Search for the cell housing the specified text and yield its (X, Y) center coordinate. 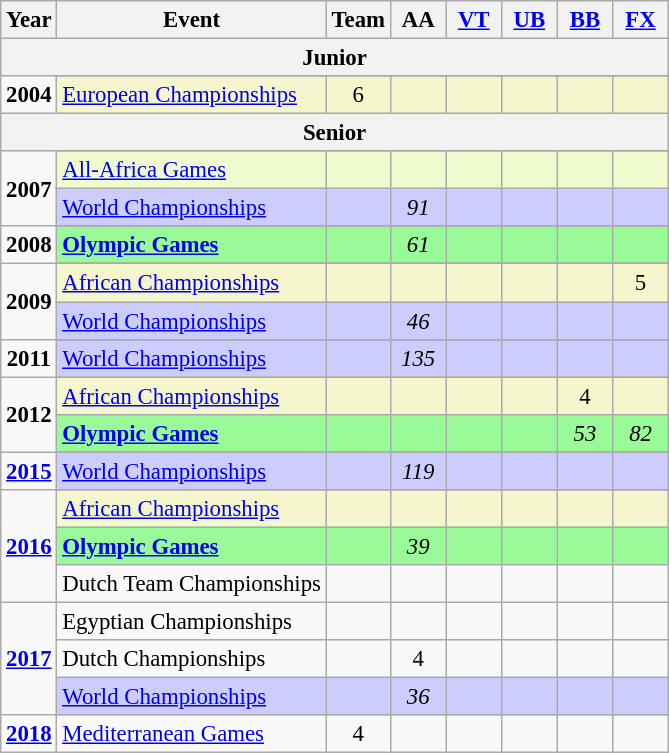
5 (641, 283)
Junior (335, 58)
Senior (335, 133)
Egyptian Championships (192, 621)
FX (641, 20)
European Championships (192, 95)
Mediterranean Games (192, 734)
2015 (29, 471)
2016 (29, 546)
AA (418, 20)
VT (474, 20)
2017 (29, 658)
82 (641, 433)
91 (418, 208)
Dutch Championships (192, 659)
39 (418, 546)
Team (358, 20)
2012 (29, 414)
UB (530, 20)
2004 (29, 95)
2008 (29, 245)
2007 (29, 188)
61 (418, 245)
BB (585, 20)
2018 (29, 734)
36 (418, 697)
53 (585, 433)
135 (418, 358)
2009 (29, 302)
2011 (29, 358)
All-Africa Games (192, 170)
6 (358, 95)
Event (192, 20)
119 (418, 471)
46 (418, 321)
Year (29, 20)
Dutch Team Championships (192, 584)
